Provide the [x, y] coordinate of the cell's center where the given text is located.  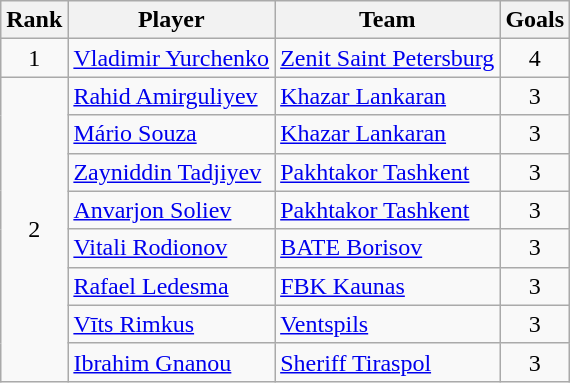
Sheriff Tiraspol [388, 362]
Ibrahim Gnanou [172, 362]
Vīts Rimkus [172, 324]
Zenit Saint Petersburg [388, 58]
Anvarjon Soliev [172, 210]
Vitali Rodionov [172, 248]
Team [388, 20]
Mário Souza [172, 134]
2 [34, 229]
Goals [535, 20]
Vladimir Yurchenko [172, 58]
Ventspils [388, 324]
Rahid Amirguliyev [172, 96]
4 [535, 58]
Zayniddin Tadjiyev [172, 172]
FBK Kaunas [388, 286]
BATE Borisov [388, 248]
1 [34, 58]
Rafael Ledesma [172, 286]
Player [172, 20]
Rank [34, 20]
